For the text-containing cell, return its midpoint in [x, y] coordinate format. 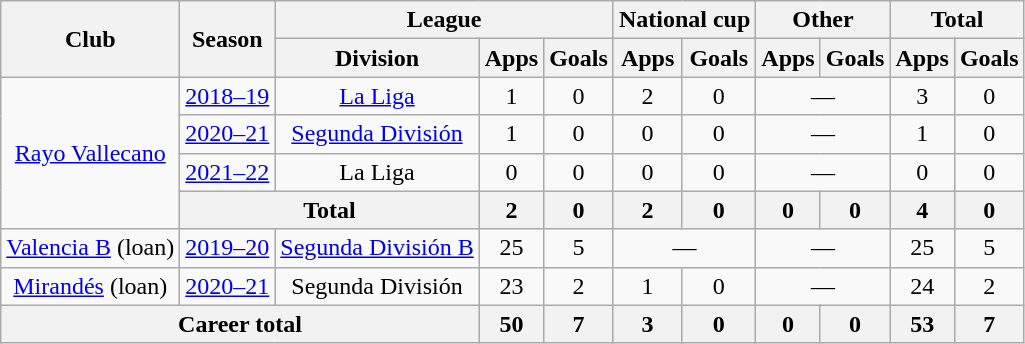
Club [90, 39]
Season [228, 39]
Mirandés (loan) [90, 286]
National cup [684, 20]
2018–19 [228, 96]
Career total [240, 324]
2019–20 [228, 248]
24 [922, 286]
Valencia B (loan) [90, 248]
4 [922, 210]
2021–22 [228, 172]
Other [823, 20]
Rayo Vallecano [90, 153]
23 [511, 286]
50 [511, 324]
Division [377, 58]
Segunda División B [377, 248]
53 [922, 324]
League [444, 20]
